Identify which cell holds the provided text, then report its (X, Y) central coordinate. 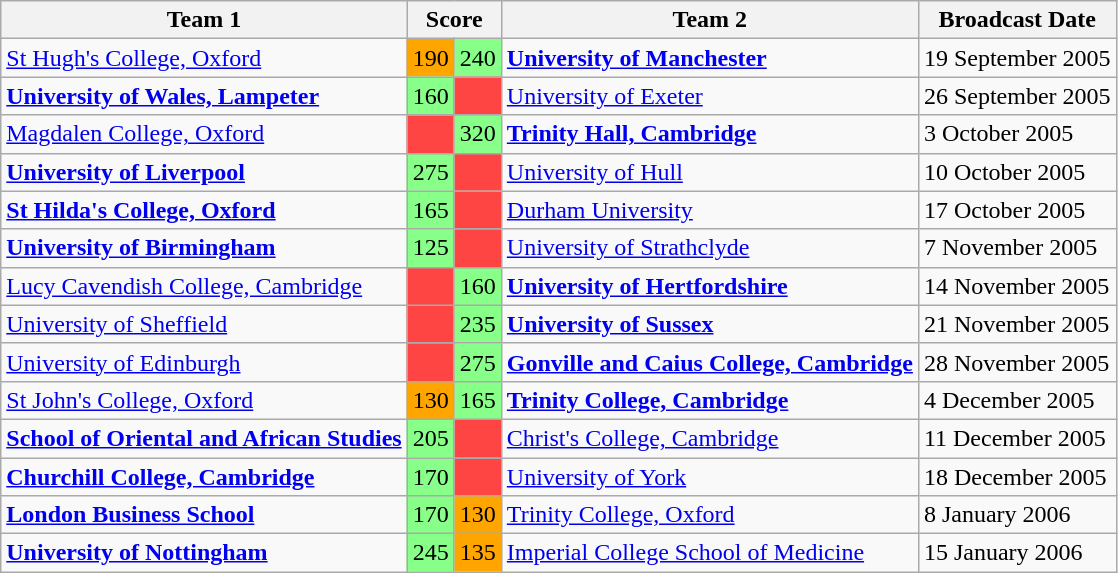
University of Edinburgh (204, 362)
University of Manchester (710, 58)
Broadcast Date (1017, 20)
3 October 2005 (1017, 134)
7 November 2005 (1017, 248)
University of Strathclyde (710, 248)
University of Liverpool (204, 172)
University of Sussex (710, 324)
Christ's College, Cambridge (710, 438)
St Hilda's College, Oxford (204, 210)
235 (478, 324)
St Hugh's College, Oxford (204, 58)
28 November 2005 (1017, 362)
21 November 2005 (1017, 324)
Durham University (710, 210)
Magdalen College, Oxford (204, 134)
320 (478, 134)
Churchill College, Cambridge (204, 477)
11 December 2005 (1017, 438)
26 September 2005 (1017, 96)
135 (478, 553)
Team 1 (204, 20)
Team 2 (710, 20)
19 September 2005 (1017, 58)
190 (430, 58)
University of Nottingham (204, 553)
125 (430, 248)
University of York (710, 477)
15 January 2006 (1017, 553)
18 December 2005 (1017, 477)
University of Exeter (710, 96)
4 December 2005 (1017, 400)
University of Hull (710, 172)
8 January 2006 (1017, 515)
St John's College, Oxford (204, 400)
University of Sheffield (204, 324)
Trinity College, Oxford (710, 515)
205 (430, 438)
Score (454, 20)
Imperial College School of Medicine (710, 553)
University of Wales, Lampeter (204, 96)
University of Birmingham (204, 248)
Trinity College, Cambridge (710, 400)
Trinity Hall, Cambridge (710, 134)
245 (430, 553)
14 November 2005 (1017, 286)
University of Hertfordshire (710, 286)
London Business School (204, 515)
School of Oriental and African Studies (204, 438)
17 October 2005 (1017, 210)
10 October 2005 (1017, 172)
240 (478, 58)
Lucy Cavendish College, Cambridge (204, 286)
Gonville and Caius College, Cambridge (710, 362)
